Return [X, Y] of the center of cell containing provided text 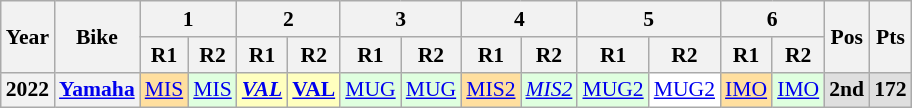
5 [648, 19]
1 [188, 19]
Pts [890, 36]
2nd [846, 90]
Bike [97, 36]
172 [890, 90]
6 [772, 19]
4 [519, 19]
Yamaha [97, 90]
Pos [846, 36]
3 [400, 19]
2022 [28, 90]
Year [28, 36]
2 [288, 19]
